Output the [X, Y] coordinate of the center of the cell containing the given text.  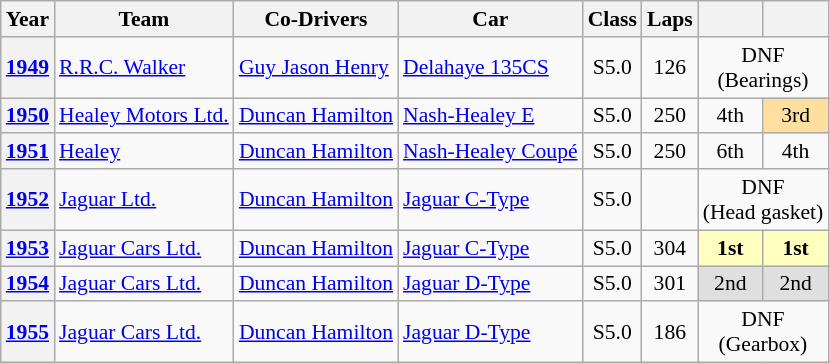
R.R.C. Walker [144, 68]
Team [144, 19]
Healey [144, 152]
1954 [28, 284]
Class [612, 19]
Laps [670, 19]
Nash-Healey E [490, 116]
Guy Jason Henry [316, 68]
1949 [28, 68]
DNF(Gearbox) [764, 332]
186 [670, 332]
Year [28, 19]
1950 [28, 116]
Delahaye 135CS [490, 68]
Jaguar Ltd. [144, 200]
1955 [28, 332]
DNF(Head gasket) [764, 200]
6th [730, 152]
301 [670, 284]
3rd [796, 116]
Car [490, 19]
304 [670, 248]
1953 [28, 248]
Healey Motors Ltd. [144, 116]
Nash-Healey Coupé [490, 152]
1952 [28, 200]
DNF(Bearings) [764, 68]
Co-Drivers [316, 19]
1951 [28, 152]
126 [670, 68]
